Search for the cell housing the specified text and yield its [X, Y] center coordinate. 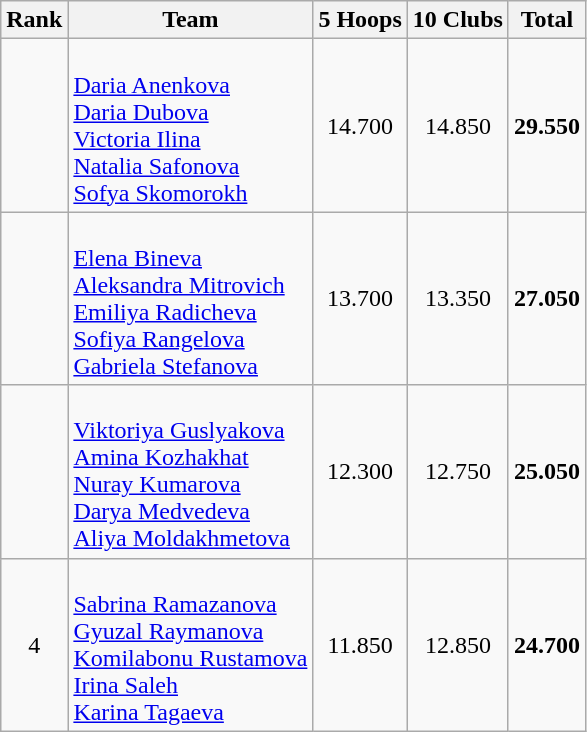
5 Hoops [360, 20]
Rank [34, 20]
Team [190, 20]
12.750 [458, 472]
29.550 [546, 126]
14.700 [360, 126]
25.050 [546, 472]
27.050 [546, 298]
Daria AnenkovaDaria DubovaVictoria IlinaNatalia SafonovaSofya Skomorokh [190, 126]
13.700 [360, 298]
24.700 [546, 644]
Viktoriya GuslyakovaAmina KozhakhatNuray KumarovaDarya MedvedevaAliya Moldakhmetova [190, 472]
Sabrina RamazanovaGyuzal RaymanovaKomilabonu RustamovaIrina SalehKarina Tagaeva [190, 644]
12.300 [360, 472]
Total [546, 20]
4 [34, 644]
11.850 [360, 644]
Elena BinevaAleksandra MitrovichEmiliya RadichevaSofiya RangelovaGabriela Stefanova [190, 298]
14.850 [458, 126]
13.350 [458, 298]
12.850 [458, 644]
10 Clubs [458, 20]
